From the cell containing the given text, extract its center point as (x, y) coordinate. 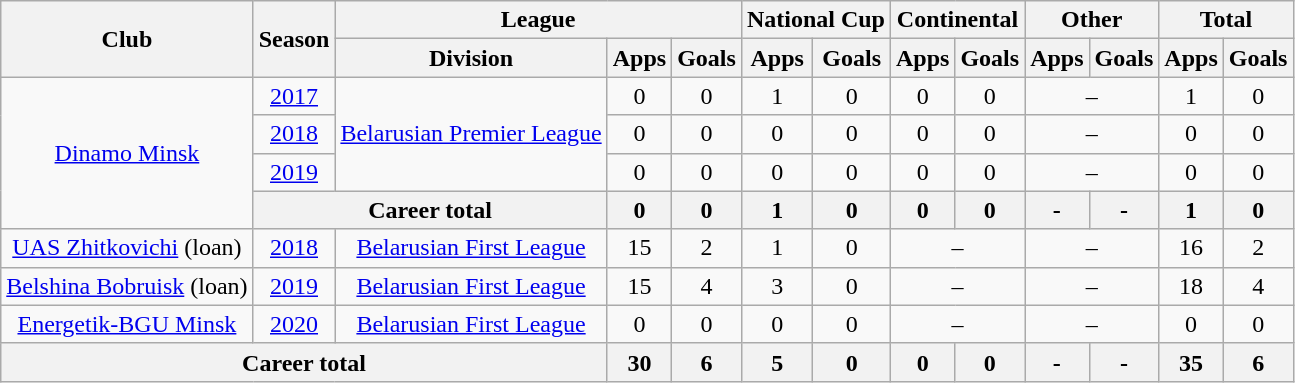
2020 (294, 324)
Club (127, 39)
35 (1191, 362)
Dinamo Minsk (127, 153)
Belshina Bobruisk (loan) (127, 286)
Season (294, 39)
18 (1191, 286)
30 (639, 362)
Division (471, 58)
16 (1191, 248)
Total (1226, 20)
National Cup (816, 20)
League (538, 20)
2017 (294, 96)
Continental (957, 20)
Energetik-BGU Minsk (127, 324)
Other (1092, 20)
UAS Zhitkovichi (loan) (127, 248)
5 (777, 362)
3 (777, 286)
Belarusian Premier League (471, 134)
